Pinpoint the cell where the given text exists, returning its [x, y] midpoint coordinate. 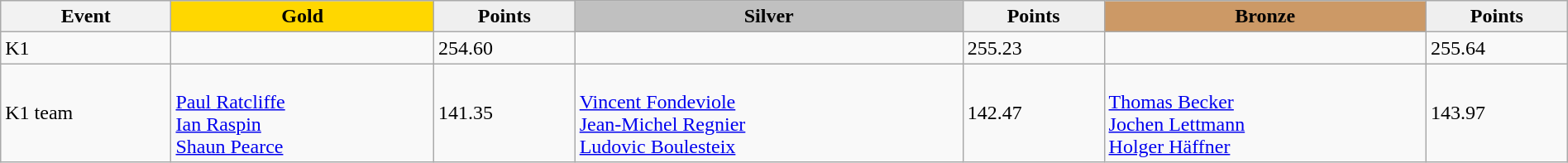
142.47 [1034, 113]
Paul RatcliffeIan RaspinShaun Pearce [303, 113]
K1 team [86, 113]
141.35 [504, 113]
143.97 [1497, 113]
Gold [303, 17]
K1 [86, 48]
Event [86, 17]
255.64 [1497, 48]
Vincent FondevioleJean-Michel RegnierLudovic Boulesteix [769, 113]
Thomas BeckerJochen LettmannHolger Häffner [1265, 113]
Bronze [1265, 17]
Silver [769, 17]
254.60 [504, 48]
255.23 [1034, 48]
